Search for the cell housing the specified text and yield its (x, y) center coordinate. 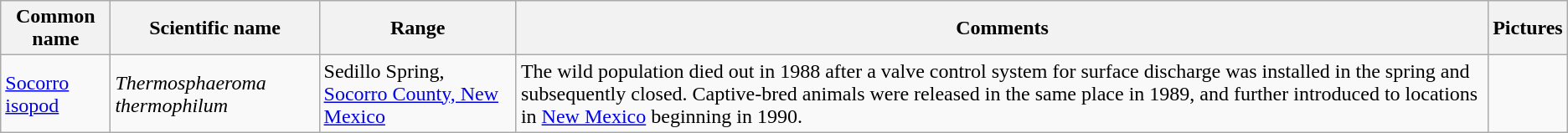
Comments (1002, 28)
Sedillo Spring, Socorro County, New Mexico (417, 94)
Socorro isopod (55, 94)
Pictures (1528, 28)
Scientific name (214, 28)
Thermosphaeroma thermophilum (214, 94)
Common name (55, 28)
Range (417, 28)
